Find where the given text appears and provide that cell's center as [x, y] coordinate. 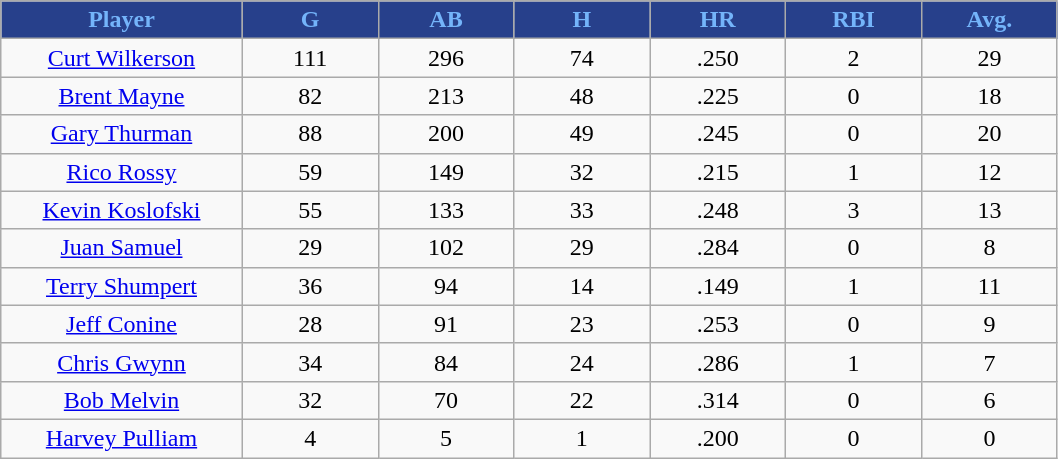
23 [582, 324]
34 [310, 362]
.250 [718, 58]
3 [854, 210]
Curt Wilkerson [122, 58]
88 [310, 134]
HR [718, 20]
11 [989, 286]
.245 [718, 134]
Chris Gwynn [122, 362]
Juan Samuel [122, 248]
94 [446, 286]
Jeff Conine [122, 324]
74 [582, 58]
Avg. [989, 20]
24 [582, 362]
133 [446, 210]
200 [446, 134]
Rico Rossy [122, 172]
91 [446, 324]
18 [989, 96]
.253 [718, 324]
.248 [718, 210]
Terry Shumpert [122, 286]
82 [310, 96]
70 [446, 400]
G [310, 20]
RBI [854, 20]
213 [446, 96]
111 [310, 58]
.314 [718, 400]
296 [446, 58]
2 [854, 58]
36 [310, 286]
9 [989, 324]
14 [582, 286]
.200 [718, 438]
6 [989, 400]
Gary Thurman [122, 134]
Kevin Koslofski [122, 210]
12 [989, 172]
22 [582, 400]
H [582, 20]
28 [310, 324]
149 [446, 172]
8 [989, 248]
AB [446, 20]
.215 [718, 172]
48 [582, 96]
5 [446, 438]
.284 [718, 248]
59 [310, 172]
84 [446, 362]
102 [446, 248]
.286 [718, 362]
20 [989, 134]
Brent Mayne [122, 96]
Harvey Pulliam [122, 438]
13 [989, 210]
Player [122, 20]
33 [582, 210]
.225 [718, 96]
49 [582, 134]
7 [989, 362]
55 [310, 210]
.149 [718, 286]
Bob Melvin [122, 400]
4 [310, 438]
